For the text-containing cell, return its midpoint in [X, Y] coordinate format. 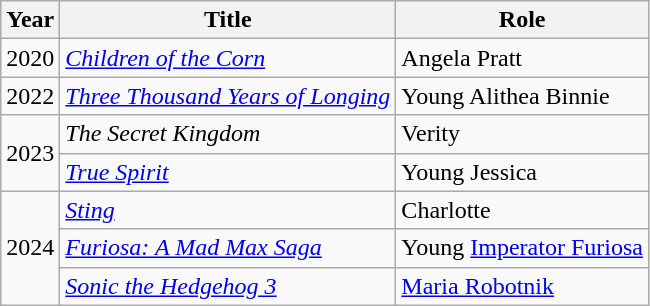
Sonic the Hedgehog 3 [228, 286]
Furiosa: A Mad Max Saga [228, 248]
Year [30, 20]
Title [228, 20]
Young Imperator Furiosa [522, 248]
Young Jessica [522, 172]
The Secret Kingdom [228, 134]
2024 [30, 248]
Verity [522, 134]
2020 [30, 58]
Maria Robotnik [522, 286]
Three Thousand Years of Longing [228, 96]
Children of the Corn [228, 58]
2022 [30, 96]
True Spirit [228, 172]
Angela Pratt [522, 58]
Young Alithea Binnie [522, 96]
2023 [30, 153]
Sting [228, 210]
Role [522, 20]
Charlotte [522, 210]
